From the cell containing the given text, extract its center point as (X, Y) coordinate. 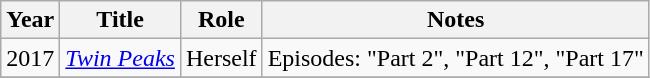
Twin Peaks (120, 58)
2017 (30, 58)
Notes (456, 20)
Episodes: "Part 2", "Part 12", "Part 17" (456, 58)
Role (221, 20)
Herself (221, 58)
Title (120, 20)
Year (30, 20)
